Capture the cell that displays the provided text and extract its (X, Y) central coordinate. 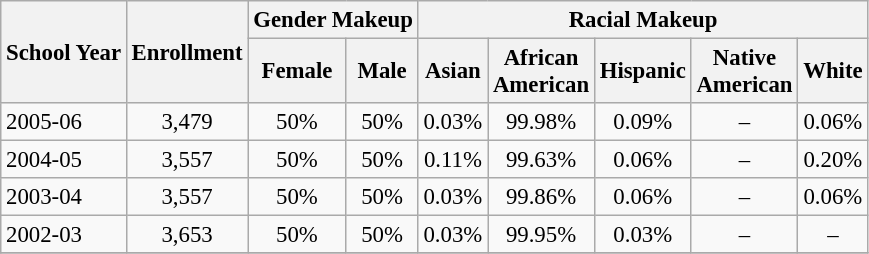
99.95% (542, 235)
2005-06 (64, 122)
3,479 (187, 122)
Female (297, 72)
Racial Makeup (643, 20)
2004-05 (64, 160)
White (833, 72)
2003-04 (64, 197)
99.63% (542, 160)
Gender Makeup (333, 20)
99.86% (542, 197)
99.98% (542, 122)
Hispanic (642, 72)
2002-03 (64, 235)
African American (542, 72)
Asian (452, 72)
School Year (64, 52)
0.20% (833, 160)
Male (382, 72)
0.11% (452, 160)
3,653 (187, 235)
0.09% (642, 122)
Enrollment (187, 52)
Native American (744, 72)
